Extract the [X, Y] coordinate from the center of the cell holding the provided text.  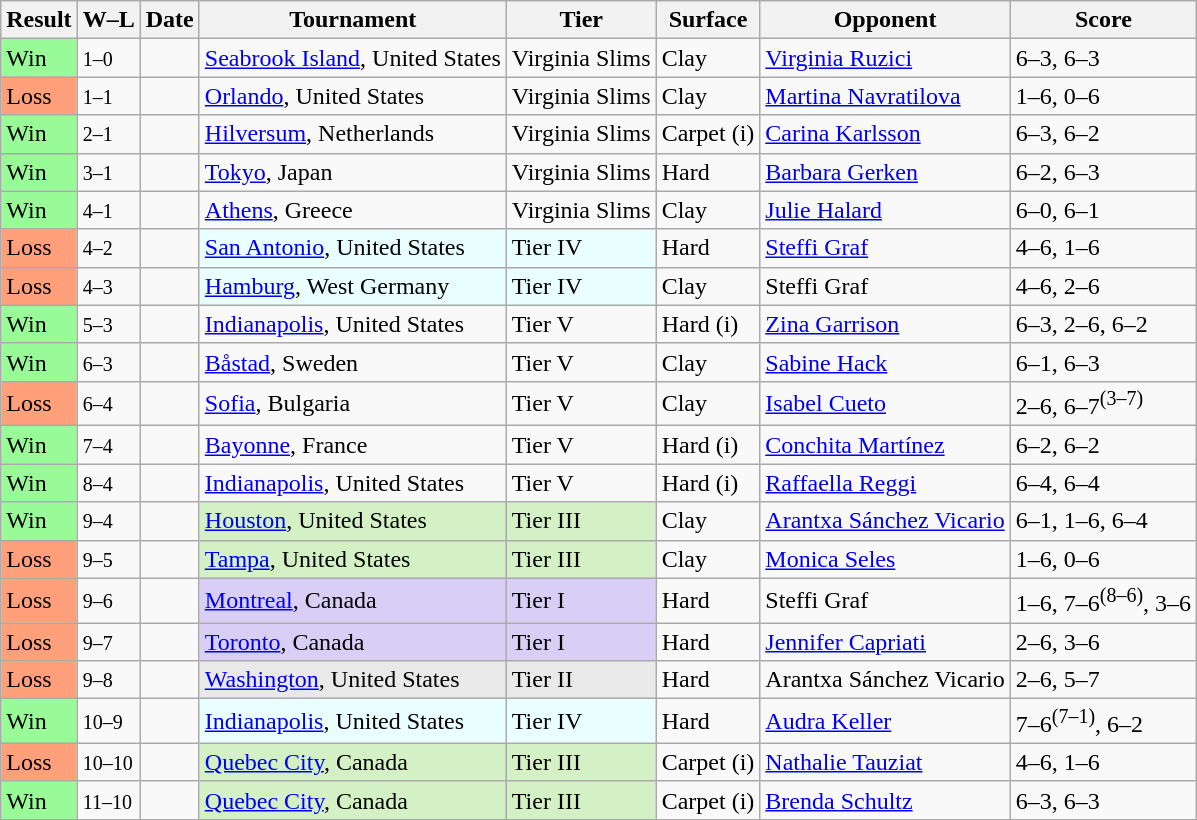
W–L [108, 20]
Result [39, 20]
Sabine Hack [885, 362]
9–5 [108, 559]
11–10 [108, 800]
6–4 [108, 404]
4–3 [108, 286]
6–3 [108, 362]
6–2, 6–3 [1103, 172]
Audra Keller [885, 722]
4–2 [108, 248]
9–8 [108, 680]
6–2, 6–2 [1103, 445]
Carina Karlsson [885, 134]
5–3 [108, 324]
Båstad, Sweden [352, 362]
Houston, United States [352, 521]
Orlando, United States [352, 96]
Monica Seles [885, 559]
2–6, 5–7 [1103, 680]
6–1, 1–6, 6–4 [1103, 521]
8–4 [108, 483]
Tokyo, Japan [352, 172]
3–1 [108, 172]
6–4, 6–4 [1103, 483]
6–1, 6–3 [1103, 362]
2–6, 3–6 [1103, 642]
1–6, 7–6(8–6), 3–6 [1103, 600]
Zina Garrison [885, 324]
2–1 [108, 134]
Score [1103, 20]
Raffaella Reggi [885, 483]
Washington, United States [352, 680]
San Antonio, United States [352, 248]
Sofia, Bulgaria [352, 404]
6–0, 6–1 [1103, 210]
7–4 [108, 445]
Conchita Martínez [885, 445]
Seabrook Island, United States [352, 58]
4–6, 2–6 [1103, 286]
Jennifer Capriati [885, 642]
Tournament [352, 20]
Julie Halard [885, 210]
1–0 [108, 58]
6–3, 6–2 [1103, 134]
Isabel Cueto [885, 404]
Opponent [885, 20]
2–6, 6–7(3–7) [1103, 404]
Brenda Schultz [885, 800]
1–1 [108, 96]
Surface [708, 20]
Hamburg, West Germany [352, 286]
Nathalie Tauziat [885, 762]
Virginia Ruzici [885, 58]
Hilversum, Netherlands [352, 134]
Tampa, United States [352, 559]
6–3, 2–6, 6–2 [1103, 324]
Bayonne, France [352, 445]
Barbara Gerken [885, 172]
Martina Navratilova [885, 96]
9–7 [108, 642]
7–6(7–1), 6–2 [1103, 722]
9–6 [108, 600]
Date [170, 20]
Montreal, Canada [352, 600]
9–4 [108, 521]
4–1 [108, 210]
Athens, Greece [352, 210]
10–9 [108, 722]
Tier II [581, 680]
Tier [581, 20]
10–10 [108, 762]
Toronto, Canada [352, 642]
